Output the (X, Y) coordinate of the center of the cell containing the given text.  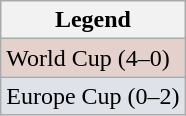
Europe Cup (0–2) (93, 96)
Legend (93, 20)
World Cup (4–0) (93, 58)
